For the text-containing cell, return its midpoint in [x, y] coordinate format. 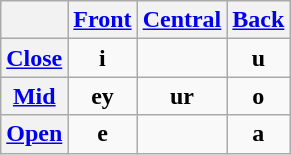
Central [182, 20]
Open [34, 134]
a [258, 134]
Back [258, 20]
ur [182, 96]
e [102, 134]
i [102, 58]
u [258, 58]
Front [102, 20]
Close [34, 58]
Mid [34, 96]
ey [102, 96]
o [258, 96]
